From the cell containing the given text, extract its center point as (x, y) coordinate. 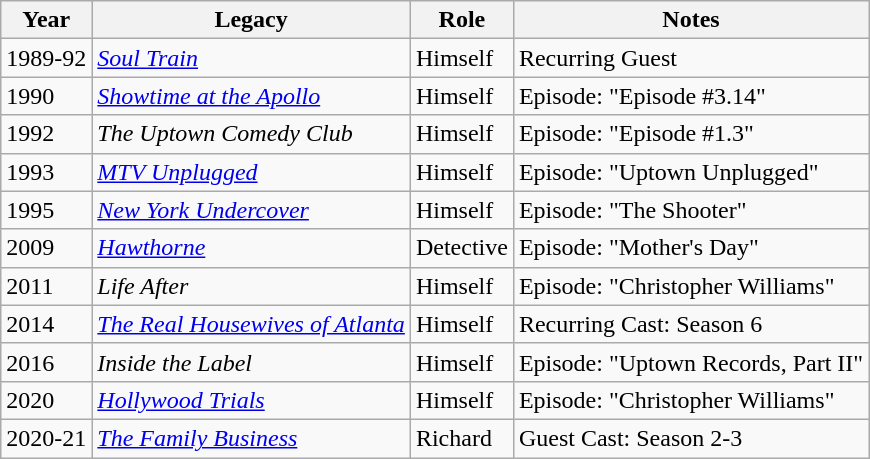
Hawthorne (252, 248)
Hollywood Trials (252, 400)
2020-21 (46, 438)
Episode: "The Shooter" (690, 210)
1990 (46, 96)
Detective (462, 248)
Recurring Guest (690, 58)
Episode: "Episode #1.3" (690, 134)
The Uptown Comedy Club (252, 134)
Episode: "Episode #3.14" (690, 96)
1989-92 (46, 58)
1993 (46, 172)
MTV Unplugged (252, 172)
The Real Housewives of Atlanta (252, 324)
Episode: "Mother's Day" (690, 248)
Soul Train (252, 58)
2020 (46, 400)
1995 (46, 210)
New York Undercover (252, 210)
Richard (462, 438)
2014 (46, 324)
Recurring Cast: Season 6 (690, 324)
2016 (46, 362)
2009 (46, 248)
Role (462, 20)
Inside the Label (252, 362)
Guest Cast: Season 2-3 (690, 438)
Episode: "Uptown Records, Part II" (690, 362)
Notes (690, 20)
1992 (46, 134)
2011 (46, 286)
Episode: "Uptown Unplugged" (690, 172)
Year (46, 20)
Showtime at the Apollo (252, 96)
Life After (252, 286)
Legacy (252, 20)
The Family Business (252, 438)
